Pinpoint the cell where the given text exists, returning its [X, Y] midpoint coordinate. 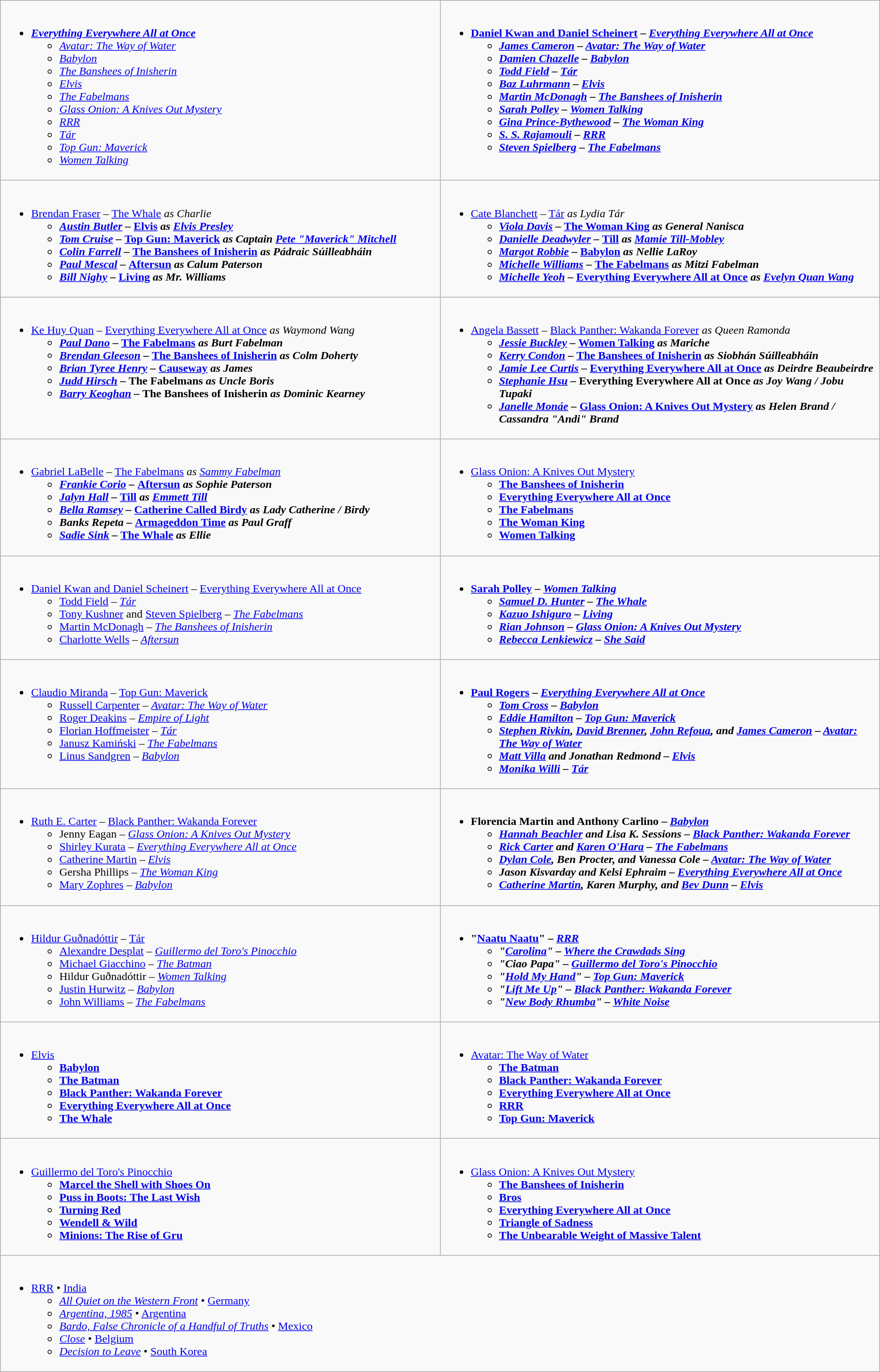
Guillermo del Toro's PinocchioMarcel the Shell with Shoes OnPuss in Boots: The Last WishTurning RedWendell & WildMinions: The Rise of Gru [220, 1197]
Glass Onion: A Knives Out MysteryThe Banshees of InisherinEverything Everywhere All at OnceThe FabelmansThe Woman KingWomen Talking [660, 497]
ElvisBabylonThe BatmanBlack Panther: Wakanda ForeverEverything Everywhere All at OnceThe Whale [220, 1080]
Avatar: The Way of WaterThe BatmanBlack Panther: Wakanda ForeverEverything Everywhere All at OnceRRRTop Gun: Maverick [660, 1080]
